Output the [x, y] coordinate of the center of the cell containing the given text.  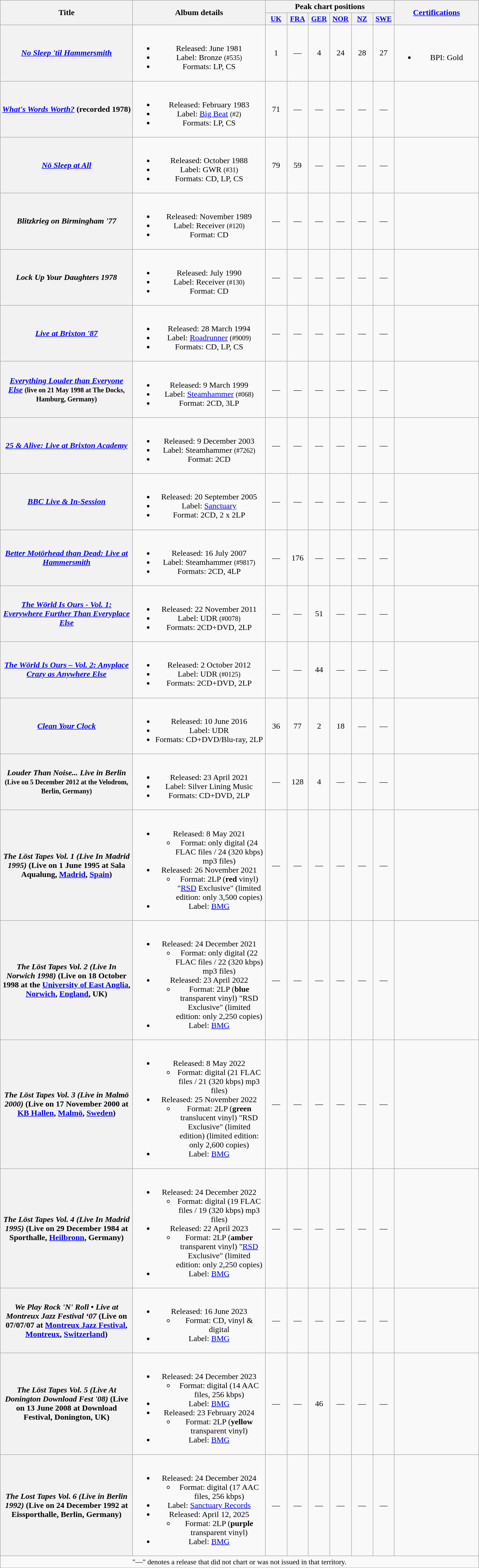
NZ [362, 19]
46 [319, 1404]
What's Words Worth? (recorded 1978) [66, 109]
28 [362, 53]
Released: 9 March 1999Label: Steamhammer (#068)Format: 2CD, 3LP [199, 389]
36 [276, 726]
Released: 22 November 2011Label: UDR (#0078)Formats: 2CD+DVD, 2LP [199, 614]
1 [276, 53]
Released: 2 October 2012Label: UDR (#0125)Formats: 2CD+DVD, 2LP [199, 670]
77 [298, 726]
Peak chart positions [330, 7]
The Löst Tapes Vol. 2 (Live In Norwich 1998) (Live on 18 October 1998 at the University of East Anglia, Norwich, England, UK) [66, 980]
25 & Alive: Live at Brixton Academy [66, 446]
"—" denotes a release that did not chart or was not issued in that territory. [239, 1562]
27 [384, 53]
Released: June 1981Label: Bronze (#535)Formats: LP, CS [199, 53]
The Wörld Is Ours - Vol. 1: Everywhere Further Than Everyplace Else [66, 614]
Released: 20 September 2005Label: SanctuaryFormat: 2CD, 2 x 2LP [199, 501]
The Löst Tapes Vol. 3 (Live in Malmö 2000) (Live on 17 November 2000 at KB Hallen, Malmö, Sweden) [66, 1104]
79 [276, 165]
Blitzkrieg on Birmingham '77 [66, 222]
BBC Live & In-Session [66, 501]
We Play Rock 'N' Roll • Live at Montreux Jazz Festival ‘07 (Live on 07/07/07 at Montreux Jazz Festival, Montreux, Switzerland) [66, 1321]
44 [319, 670]
The Löst Tapes Vol. 1 (Live In Madrid 1995) (Live on 1 June 1995 at Sala Aqualung, Madrid, Spain) [66, 865]
BPI: Gold [437, 53]
Certifications [437, 13]
59 [298, 165]
Released: 28 March 1994Label: Roadrunner (#9009)Formats: CD, LP, CS [199, 334]
UK [276, 19]
The Lost Tapes Vol. 6 (Live in Berlin 1992) (Live on 24 December 1992 at Eissporthalle, Berlin, Germany) [66, 1505]
The Wörld Is Ours – Vol. 2: Anyplace Crazy as Anywhere Else [66, 670]
Nö Sleep at All [66, 165]
Released: 16 June 2023Format: CD, vinyl & digitalLabel: BMG [199, 1321]
18 [340, 726]
Released: 9 December 2003Label: Steamhammer (#7262)Format: 2CD [199, 446]
Clean Your Clock [66, 726]
Lock Up Your Daughters 1978 [66, 277]
24 [340, 53]
Live at Brixton '87 [66, 334]
176 [298, 558]
2 [319, 726]
128 [298, 782]
The Löst Tapes Vol. 5 (Live At Donington Download Fest '08) (Live on 13 June 2008 at Download Festival, Donington, UK) [66, 1404]
Louder Than Noise... Live in Berlin (Live on 5 December 2012 at the Velodrom, Berlin, Germany) [66, 782]
NOR [340, 19]
No Sleep 'til Hammersmith [66, 53]
Better Motörhead than Dead: Live at Hammersmith [66, 558]
The Löst Tapes Vol. 4 (Live In Madrid 1995) (Live on 29 December 1984 at Sporthalle, Heilbronn, Germany) [66, 1228]
Released: November 1989Label: Receiver (#120)Format: CD [199, 222]
GER [319, 19]
Released: February 1983Label: Big Beat (#2)Formats: LP, CS [199, 109]
Released: October 1988Label: GWR (#31)Formats: CD, LP, CS [199, 165]
Everything Louder than Everyone Else (live on 21 May 1998 at The Docks, Hamburg, Germany) [66, 389]
Released: July 1990Label: Receiver (#130)Format: CD [199, 277]
FRA [298, 19]
Released: 10 June 2016Label: UDRFormats: CD+DVD/Blu-ray, 2LP [199, 726]
Released: 23 April 2021Label: Silver Lining MusicFormats: CD+DVD, 2LP [199, 782]
Album details [199, 13]
51 [319, 614]
SWE [384, 19]
71 [276, 109]
Title [66, 13]
Released: 16 July 2007Label: Steamhammer (#9817)Formats: 2CD, 4LP [199, 558]
